Capture the cell that displays the provided text and extract its (X, Y) central coordinate. 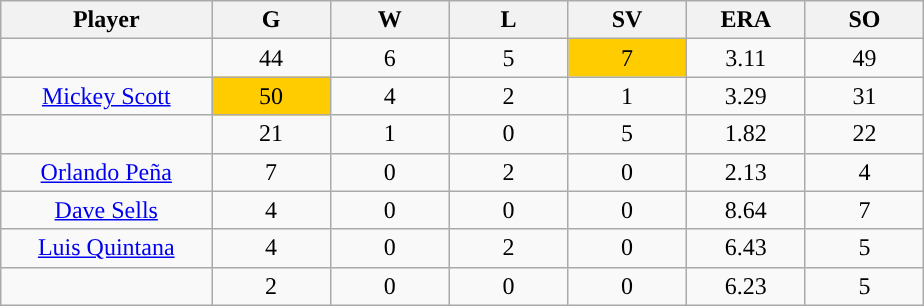
49 (864, 58)
W (390, 20)
3.11 (746, 58)
6.23 (746, 286)
L (508, 20)
50 (272, 96)
8.64 (746, 210)
3.29 (746, 96)
22 (864, 134)
6.43 (746, 248)
Luis Quintana (106, 248)
Mickey Scott (106, 96)
SO (864, 20)
G (272, 20)
Player (106, 20)
21 (272, 134)
SV (628, 20)
2.13 (746, 172)
Orlando Peña (106, 172)
ERA (746, 20)
31 (864, 96)
6 (390, 58)
44 (272, 58)
Dave Sells (106, 210)
1.82 (746, 134)
